Locate the cell with the specified text and output its (x, y) center coordinate. 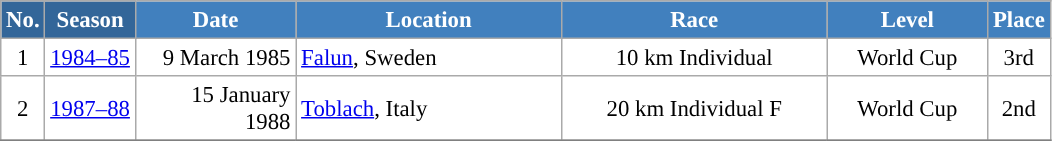
1 (23, 58)
20 km Individual F (694, 108)
1984–85 (90, 58)
Season (90, 20)
Level (908, 20)
Date (216, 20)
Falun, Sweden (429, 58)
No. (23, 20)
15 January 1988 (216, 108)
2nd (1019, 108)
9 March 1985 (216, 58)
Race (694, 20)
1987–88 (90, 108)
10 km Individual (694, 58)
Toblach, Italy (429, 108)
Place (1019, 20)
3rd (1019, 58)
2 (23, 108)
Location (429, 20)
